Identify which cell holds the provided text, then report its [X, Y] central coordinate. 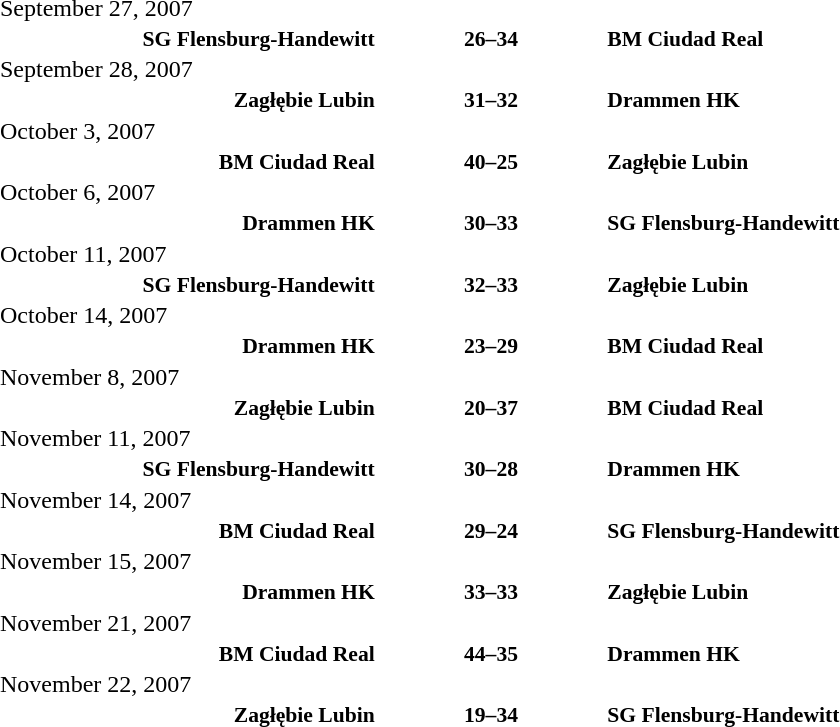
26–34 [492, 38]
32–33 [492, 284]
23–29 [492, 346]
40–25 [492, 162]
30–33 [492, 223]
31–32 [492, 100]
44–35 [492, 654]
33–33 [492, 592]
29–24 [492, 530]
30–28 [492, 469]
20–37 [492, 408]
